Detect which cell encompasses the target text, then output its (x, y) center coordinate. 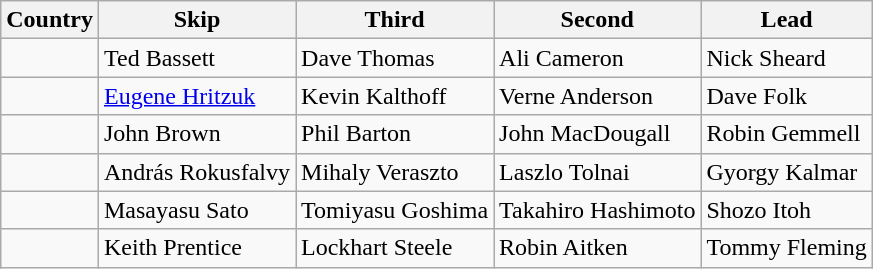
Skip (196, 20)
Lead (786, 20)
Country (50, 20)
Ali Cameron (598, 58)
John Brown (196, 134)
Third (395, 20)
Masayasu Sato (196, 210)
Tommy Fleming (786, 248)
Gyorgy Kalmar (786, 172)
Keith Prentice (196, 248)
Robin Aitken (598, 248)
Mihaly Veraszto (395, 172)
Dave Thomas (395, 58)
John MacDougall (598, 134)
Kevin Kalthoff (395, 96)
Verne Anderson (598, 96)
Nick Sheard (786, 58)
András Rokusfalvy (196, 172)
Tomiyasu Goshima (395, 210)
Shozo Itoh (786, 210)
Robin Gemmell (786, 134)
Phil Barton (395, 134)
Laszlo Tolnai (598, 172)
Second (598, 20)
Lockhart Steele (395, 248)
Takahiro Hashimoto (598, 210)
Eugene Hritzuk (196, 96)
Dave Folk (786, 96)
Ted Bassett (196, 58)
